Provide the [X, Y] coordinate of the cell's center where the given text is located.  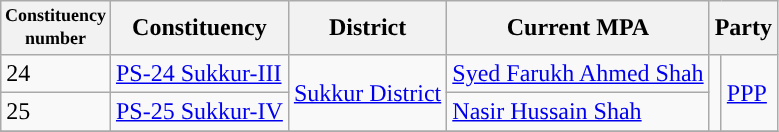
District [367, 28]
Nasir Hussain Shah [578, 111]
PPP [749, 92]
PS-24 Sukkur-III [199, 73]
25 [56, 111]
24 [56, 73]
PS-25 Sukkur-IV [199, 111]
Constituency number [56, 28]
Constituency [199, 28]
Sukkur District [367, 92]
Current MPA [578, 28]
Syed Farukh Ahmed Shah [578, 73]
Party [743, 28]
